Detect which cell encompasses the target text, then output its [X, Y] center coordinate. 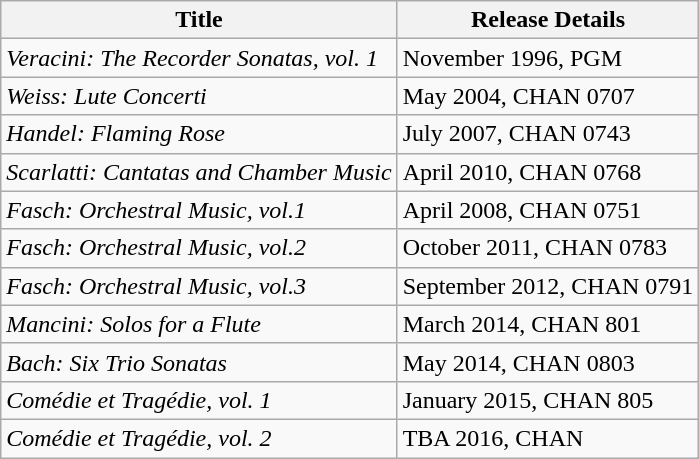
Fasch: Orchestral Music, vol.3 [199, 286]
Mancini: Solos for a Flute [199, 324]
April 2008, CHAN 0751 [548, 210]
Bach: Six Trio Sonatas [199, 362]
Comédie et Tragédie, vol. 2 [199, 438]
April 2010, CHAN 0768 [548, 172]
November 1996, PGM [548, 58]
Scarlatti: Cantatas and Chamber Music [199, 172]
May 2014, CHAN 0803 [548, 362]
TBA 2016, CHAN [548, 438]
Comédie et Tragédie, vol. 1 [199, 400]
March 2014, CHAN 801 [548, 324]
October 2011, CHAN 0783 [548, 248]
January 2015, CHAN 805 [548, 400]
May 2004, CHAN 0707 [548, 96]
Veracini: The Recorder Sonatas, vol. 1 [199, 58]
September 2012, CHAN 0791 [548, 286]
Handel: Flaming Rose [199, 134]
Title [199, 20]
Weiss: Lute Concerti [199, 96]
Fasch: Orchestral Music, vol.2 [199, 248]
July 2007, CHAN 0743 [548, 134]
Release Details [548, 20]
Fasch: Orchestral Music, vol.1 [199, 210]
